Determine the [X, Y] coordinate at the center of the cell enclosing the given text.  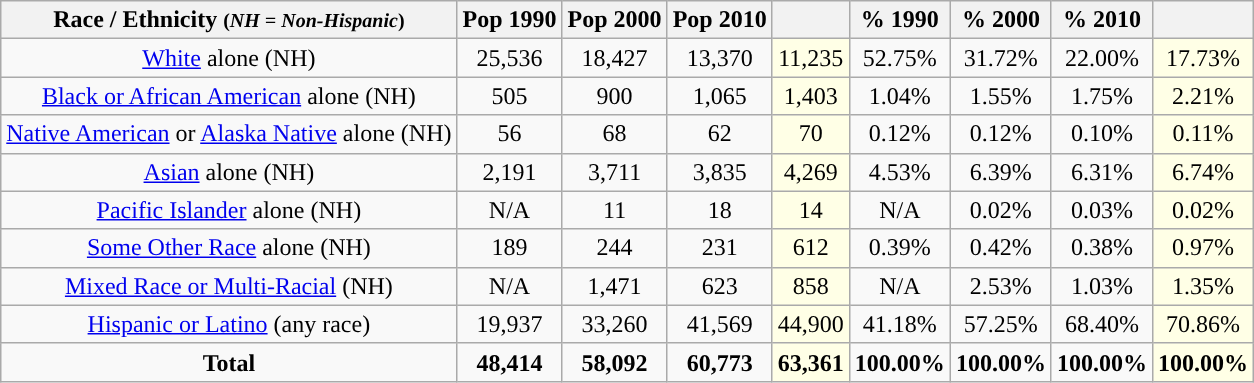
11 [614, 210]
623 [720, 286]
244 [614, 248]
Black or African American alone (NH) [229, 96]
56 [510, 134]
900 [614, 96]
31.72% [1000, 58]
505 [510, 96]
612 [810, 248]
52.75% [900, 58]
6.74% [1202, 172]
Mixed Race or Multi-Racial (NH) [229, 286]
1.03% [1102, 286]
4,269 [810, 172]
% 2010 [1102, 20]
231 [720, 248]
68.40% [1102, 324]
44,900 [810, 324]
1,471 [614, 286]
41.18% [900, 324]
0.10% [1102, 134]
Native American or Alaska Native alone (NH) [229, 134]
68 [614, 134]
63,361 [810, 362]
0.97% [1202, 248]
Pop 1990 [510, 20]
62 [720, 134]
Pacific Islander alone (NH) [229, 210]
Race / Ethnicity (NH = Non-Hispanic) [229, 20]
70.86% [1202, 324]
13,370 [720, 58]
6.39% [1000, 172]
33,260 [614, 324]
1,065 [720, 96]
58,092 [614, 362]
18 [720, 210]
% 1990 [900, 20]
41,569 [720, 324]
6.31% [1102, 172]
60,773 [720, 362]
Pop 2000 [614, 20]
858 [810, 286]
2.21% [1202, 96]
0.38% [1102, 248]
189 [510, 248]
57.25% [1000, 324]
1.35% [1202, 286]
4.53% [900, 172]
25,536 [510, 58]
17.73% [1202, 58]
Pop 2010 [720, 20]
3,711 [614, 172]
3,835 [720, 172]
0.42% [1000, 248]
2.53% [1000, 286]
18,427 [614, 58]
0.39% [900, 248]
% 2000 [1000, 20]
White alone (NH) [229, 58]
0.03% [1102, 210]
70 [810, 134]
1.04% [900, 96]
22.00% [1102, 58]
1.75% [1102, 96]
19,937 [510, 324]
14 [810, 210]
Some Other Race alone (NH) [229, 248]
48,414 [510, 362]
1,403 [810, 96]
Total [229, 362]
Hispanic or Latino (any race) [229, 324]
2,191 [510, 172]
Asian alone (NH) [229, 172]
11,235 [810, 58]
1.55% [1000, 96]
0.11% [1202, 134]
